Capture the cell that displays the provided text and extract its (x, y) central coordinate. 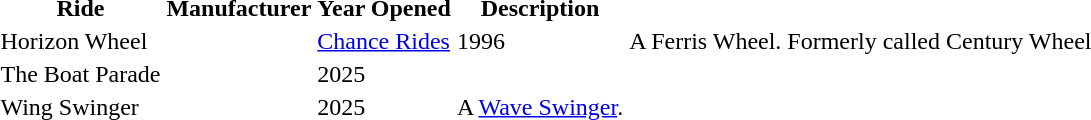
2025 (384, 74)
Chance Rides (384, 41)
1996 (540, 41)
